For the text-containing cell, return its midpoint in (X, Y) coordinate format. 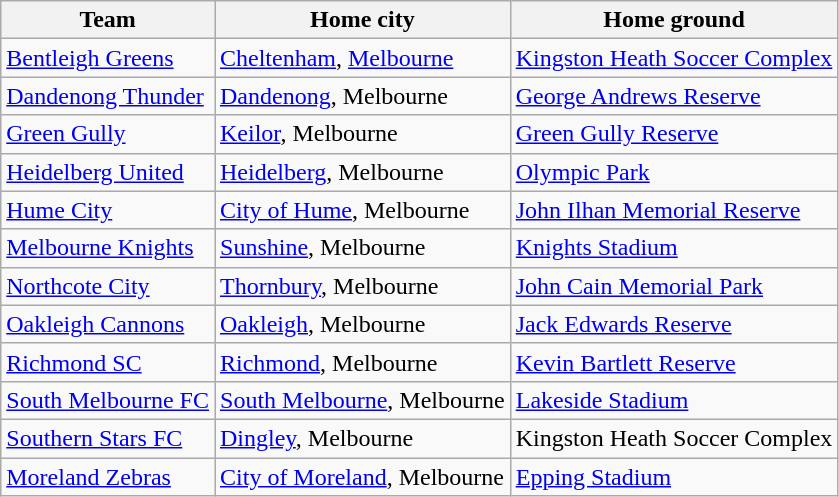
Keilor, Melbourne (362, 134)
City of Hume, Melbourne (362, 210)
Heidelberg United (108, 172)
Home city (362, 20)
Richmond SC (108, 362)
City of Moreland, Melbourne (362, 477)
Heidelberg, Melbourne (362, 172)
John Ilhan Memorial Reserve (674, 210)
Hume City (108, 210)
Jack Edwards Reserve (674, 324)
Green Gully Reserve (674, 134)
South Melbourne FC (108, 400)
Olympic Park (674, 172)
Home ground (674, 20)
George Andrews Reserve (674, 96)
South Melbourne, Melbourne (362, 400)
Dandenong Thunder (108, 96)
Richmond, Melbourne (362, 362)
John Cain Memorial Park (674, 286)
Bentleigh Greens (108, 58)
Oakleigh, Melbourne (362, 324)
Knights Stadium (674, 248)
Cheltenham, Melbourne (362, 58)
Southern Stars FC (108, 438)
Dandenong, Melbourne (362, 96)
Dingley, Melbourne (362, 438)
Northcote City (108, 286)
Thornbury, Melbourne (362, 286)
Melbourne Knights (108, 248)
Green Gully (108, 134)
Team (108, 20)
Sunshine, Melbourne (362, 248)
Lakeside Stadium (674, 400)
Epping Stadium (674, 477)
Moreland Zebras (108, 477)
Kevin Bartlett Reserve (674, 362)
Oakleigh Cannons (108, 324)
